Search for the cell housing the specified text and yield its (X, Y) center coordinate. 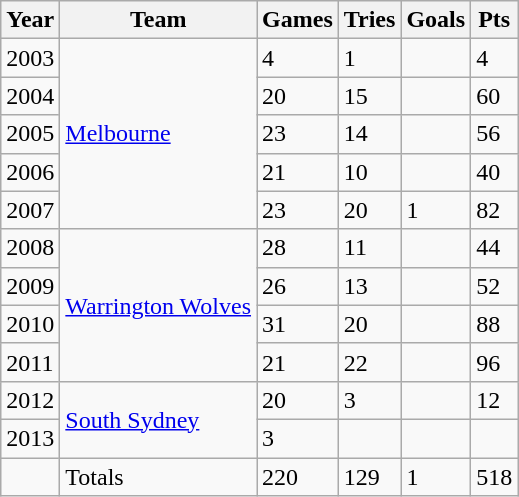
Year (30, 20)
15 (370, 96)
26 (298, 286)
Goals (436, 20)
Totals (158, 477)
11 (370, 248)
2012 (30, 400)
2010 (30, 324)
56 (494, 134)
Melbourne (158, 134)
14 (370, 134)
Team (158, 20)
2006 (30, 172)
22 (370, 362)
88 (494, 324)
Games (298, 20)
82 (494, 210)
13 (370, 286)
96 (494, 362)
2005 (30, 134)
2013 (30, 438)
2003 (30, 58)
10 (370, 172)
40 (494, 172)
Pts (494, 20)
South Sydney (158, 419)
2011 (30, 362)
2008 (30, 248)
129 (370, 477)
Tries (370, 20)
220 (298, 477)
31 (298, 324)
44 (494, 248)
Warrington Wolves (158, 305)
12 (494, 400)
2007 (30, 210)
2004 (30, 96)
28 (298, 248)
2009 (30, 286)
60 (494, 96)
518 (494, 477)
52 (494, 286)
